Capture the cell that displays the provided text and extract its (x, y) central coordinate. 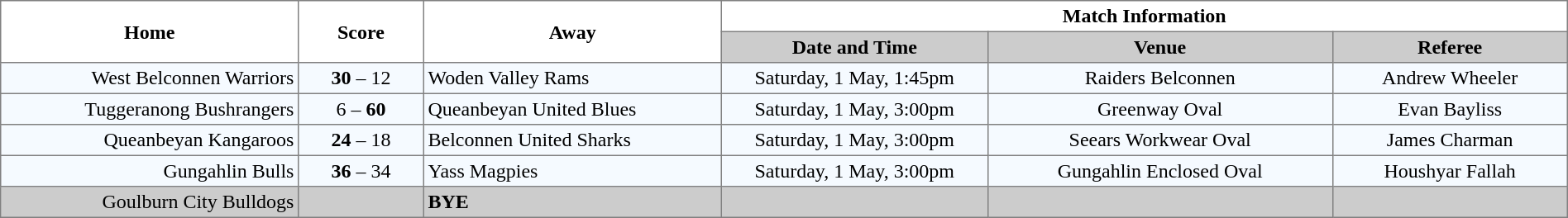
James Charman (1450, 140)
Score (361, 31)
Home (150, 31)
Venue (1159, 47)
Goulburn City Bulldogs (150, 202)
Gungahlin Enclosed Oval (1159, 171)
Queanbeyan Kangaroos (150, 140)
Away (572, 31)
24 – 18 (361, 140)
Date and Time (854, 47)
Yass Magpies (572, 171)
Seears Workwear Oval (1159, 140)
Gungahlin Bulls (150, 171)
BYE (572, 202)
Woden Valley Rams (572, 78)
Tuggeranong Bushrangers (150, 109)
Saturday, 1 May, 1:45pm (854, 78)
West Belconnen Warriors (150, 78)
Houshyar Fallah (1450, 171)
36 – 34 (361, 171)
Referee (1450, 47)
Greenway Oval (1159, 109)
6 – 60 (361, 109)
30 – 12 (361, 78)
Match Information (1145, 17)
Raiders Belconnen (1159, 78)
Evan Bayliss (1450, 109)
Belconnen United Sharks (572, 140)
Queanbeyan United Blues (572, 109)
Andrew Wheeler (1450, 78)
